For the text-containing cell, return its midpoint in (x, y) coordinate format. 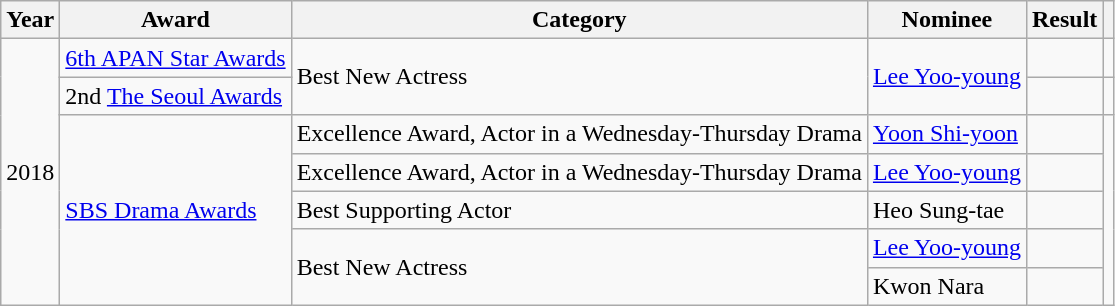
2018 (30, 172)
Yoon Shi-yoon (946, 134)
Result (1064, 20)
Heo Sung-tae (946, 210)
Award (176, 20)
Kwon Nara (946, 286)
Best Supporting Actor (579, 210)
Year (30, 20)
Nominee (946, 20)
6th APAN Star Awards (176, 58)
Category (579, 20)
SBS Drama Awards (176, 210)
2nd The Seoul Awards (176, 96)
